Detect which cell encompasses the target text, then output its (X, Y) center coordinate. 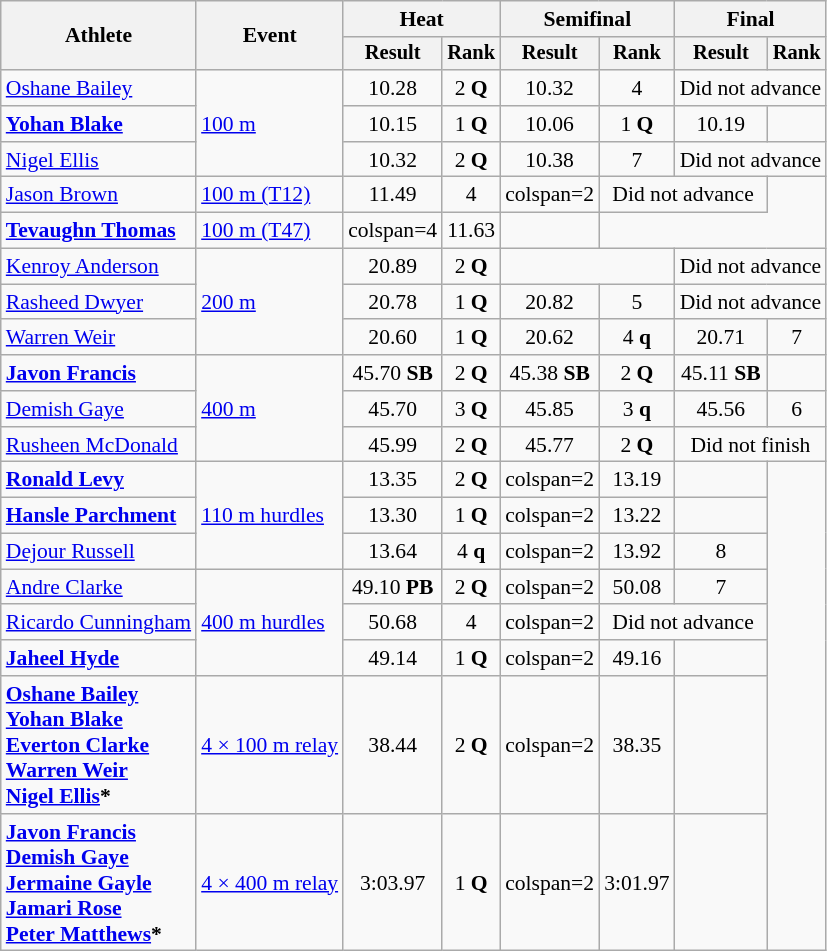
13.30 (392, 516)
Event (270, 36)
Athlete (98, 36)
Oshane Bailey (98, 88)
38.44 (392, 745)
45.38 SB (550, 373)
Did not finish (751, 445)
Semifinal (588, 19)
Ronald Levy (98, 480)
49.10 PB (392, 587)
100 m (T12) (270, 195)
6 (796, 409)
Javon Francis (98, 373)
5 (636, 302)
45.99 (392, 445)
Jaheel Hyde (98, 658)
3 q (636, 409)
Kenroy Anderson (98, 267)
45.77 (550, 445)
Oshane BaileyYohan BlakeEverton ClarkeWarren WeirNigel Ellis* (98, 745)
11.63 (471, 231)
Rasheed Dwyer (98, 302)
Ricardo Cunningham (98, 623)
45.11 SB (721, 373)
38.35 (636, 745)
Nigel Ellis (98, 160)
20.62 (550, 338)
10.28 (392, 88)
4 × 100 m relay (270, 745)
45.70 (392, 409)
Heat (422, 19)
Warren Weir (98, 338)
Yohan Blake (98, 124)
13.64 (392, 552)
50.08 (636, 587)
10.15 (392, 124)
49.16 (636, 658)
10.06 (550, 124)
11.49 (392, 195)
100 m (270, 124)
200 m (270, 302)
Hansle Parchment (98, 516)
45.70 SB (392, 373)
400 m (270, 408)
Dejour Russell (98, 552)
Rusheen McDonald (98, 445)
45.56 (721, 409)
45.85 (550, 409)
Tevaughn Thomas (98, 231)
3 Q (471, 409)
10.19 (721, 124)
400 m hurdles (270, 622)
8 (721, 552)
Andre Clarke (98, 587)
13.22 (636, 516)
20.78 (392, 302)
100 m (T47) (270, 231)
10.38 (550, 160)
20.71 (721, 338)
20.60 (392, 338)
110 m hurdles (270, 516)
49.14 (392, 658)
20.89 (392, 267)
Final (751, 19)
Demish Gaye (98, 409)
13.19 (636, 480)
colspan=4 (392, 231)
13.92 (636, 552)
Jason Brown (98, 195)
13.35 (392, 480)
50.68 (392, 623)
20.82 (550, 302)
